From the cell containing the given text, extract its center point as [X, Y] coordinate. 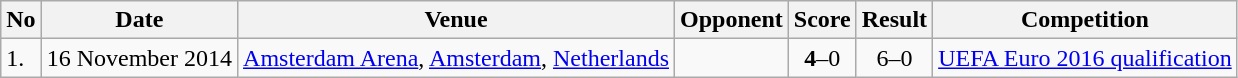
Competition [1086, 20]
Opponent [732, 20]
16 November 2014 [139, 58]
Venue [456, 20]
Score [822, 20]
Amsterdam Arena, Amsterdam, Netherlands [456, 58]
Result [894, 20]
UEFA Euro 2016 qualification [1086, 58]
6–0 [894, 58]
1. [21, 58]
No [21, 20]
Date [139, 20]
4–0 [822, 58]
